Identify which cell holds the provided text, then report its [x, y] central coordinate. 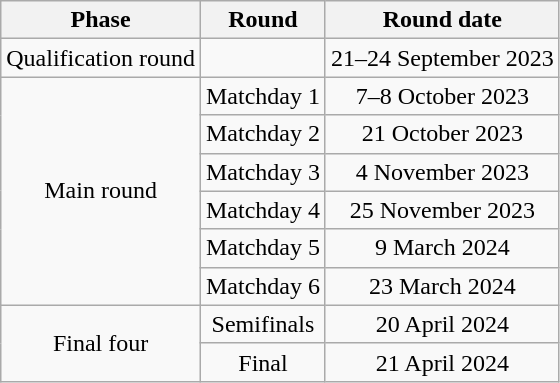
Qualification round [101, 58]
20 April 2024 [442, 324]
4 November 2023 [442, 172]
21–24 September 2023 [442, 58]
Matchday 6 [262, 286]
21 April 2024 [442, 362]
25 November 2023 [442, 210]
Matchday 3 [262, 172]
21 October 2023 [442, 134]
Final [262, 362]
Matchday 1 [262, 96]
9 March 2024 [442, 248]
7–8 October 2023 [442, 96]
23 March 2024 [442, 286]
Main round [101, 191]
Matchday 4 [262, 210]
Matchday 5 [262, 248]
Round date [442, 20]
Semifinals [262, 324]
Matchday 2 [262, 134]
Round [262, 20]
Phase [101, 20]
Final four [101, 343]
